Capture the cell that displays the provided text and extract its [x, y] central coordinate. 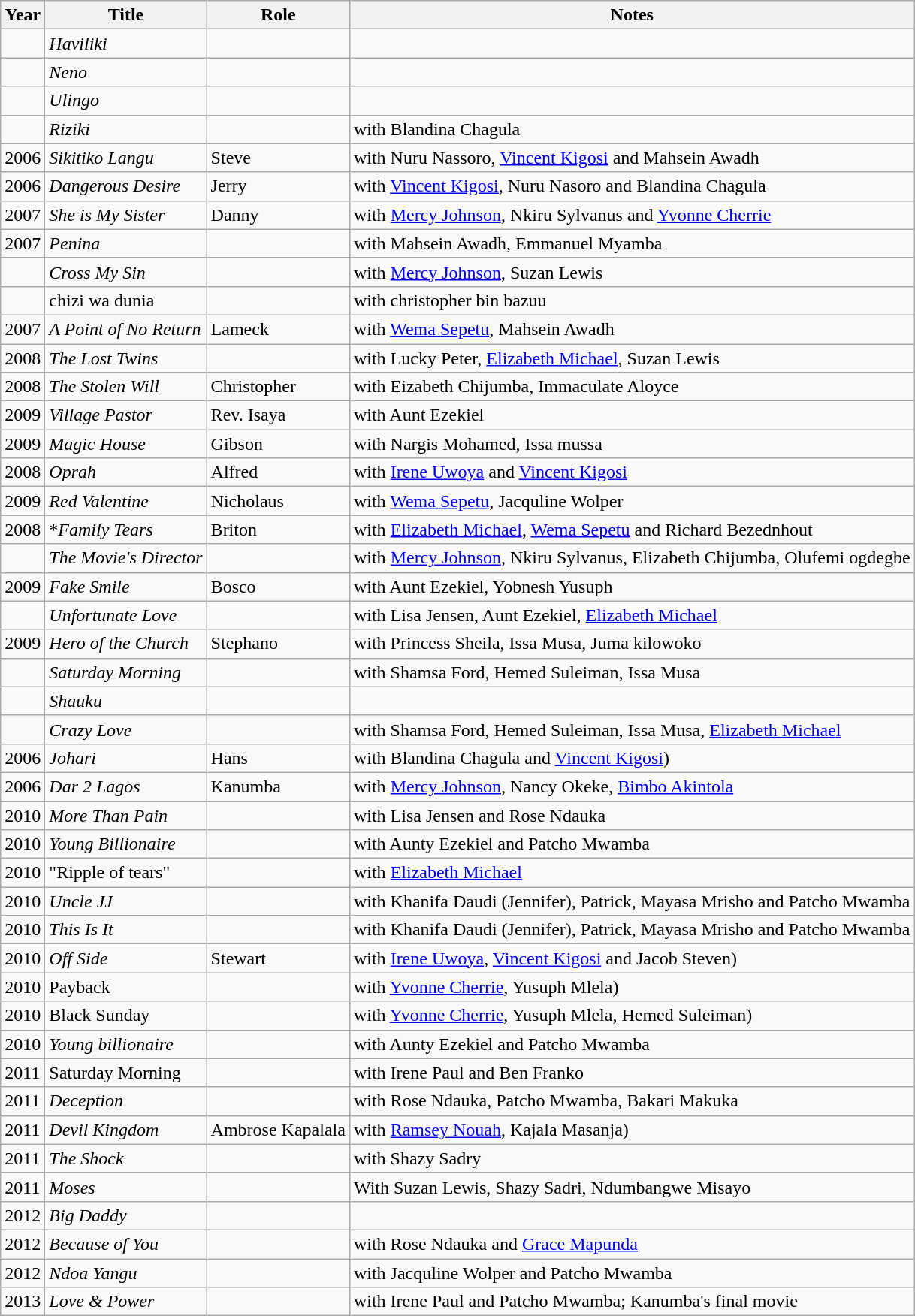
This Is It [126, 930]
Sikitiko Langu [126, 158]
Deception [126, 1101]
Because of You [126, 1244]
with Elizabeth Michael, Wema Sepetu and Richard Bezednhout [632, 530]
The Lost Twins [126, 358]
Riziki [126, 129]
with Aunt Ezekiel [632, 415]
Bosco [278, 587]
Christopher [278, 387]
with Wema Sepetu, Mahsein Awadh [632, 329]
Gibson [278, 444]
with Yvonne Cherrie, Yusuph Mlela) [632, 987]
Danny [278, 215]
with Irene Paul and Patcho Mwamba; Kanumba's final movie [632, 1302]
with Ramsey Nouah, Kajala Masanja) [632, 1130]
Young Billionaire [126, 844]
More Than Pain [126, 815]
Alfred [278, 472]
with Aunt Ezekiel, Yobnesh Yusuph [632, 587]
A Point of No Return [126, 329]
Hero of the Church [126, 644]
Love & Power [126, 1302]
with Shamsa Ford, Hemed Suleiman, Issa Musa, Elizabeth Michael [632, 729]
with Rose Ndauka and Grace Mapunda [632, 1244]
"Ripple of tears" [126, 873]
Lameck [278, 329]
Nicholaus [278, 501]
The Stolen Will [126, 387]
with Nargis Mohamed, Issa mussa [632, 444]
Ambrose Kapalala [278, 1130]
with christopher bin bazuu [632, 300]
Dangerous Desire [126, 186]
with Irene Uwoya and Vincent Kigosi [632, 472]
Dar 2 Lagos [126, 786]
Johari [126, 758]
Moses [126, 1187]
The Shock [126, 1158]
She is My Sister [126, 215]
chizi wa dunia [126, 300]
Neno [126, 72]
Village Pastor [126, 415]
Stewart [278, 958]
Oprah [126, 472]
Hans [278, 758]
with Eizabeth Chijumba, Immaculate Aloyce [632, 387]
Briton [278, 530]
with Mercy Johnson, Suzan Lewis [632, 272]
with Wema Sepetu, Jacquline Wolper [632, 501]
with Irene Uwoya, Vincent Kigosi and Jacob Steven) [632, 958]
Crazy Love [126, 729]
with Mahsein Awadh, Emmanuel Myamba [632, 243]
Red Valentine [126, 501]
with Rose Ndauka, Patcho Mwamba, Bakari Makuka [632, 1101]
Role [278, 15]
with Mercy Johnson, Nkiru Sylvanus and Yvonne Cherrie [632, 215]
Notes [632, 15]
With Suzan Lewis, Shazy Sadri, Ndumbangwe Misayo [632, 1187]
with Mercy Johnson, Nancy Okeke, Bimbo Akintola [632, 786]
Devil Kingdom [126, 1130]
with Yvonne Cherrie, Yusuph Mlela, Hemed Suleiman) [632, 1016]
with Mercy Johnson, Nkiru Sylvanus, Elizabeth Chijumba, Olufemi ogdegbe [632, 558]
with Lisa Jensen and Rose Ndauka [632, 815]
Ndoa Yangu [126, 1273]
with Jacquline Wolper and Patcho Mwamba [632, 1273]
Title [126, 15]
with Elizabeth Michael [632, 873]
Steve [278, 158]
with Nuru Nassoro, Vincent Kigosi and Mahsein Awadh [632, 158]
Black Sunday [126, 1016]
The Movie's Director [126, 558]
Big Daddy [126, 1215]
Unfortunate Love [126, 615]
Kanumba [278, 786]
with Vincent Kigosi, Nuru Nasoro and Blandina Chagula [632, 186]
Ulingo [126, 101]
Young billionaire [126, 1044]
with Blandina Chagula and Vincent Kigosi) [632, 758]
Fake Smile [126, 587]
with Princess Sheila, Issa Musa, Juma kilowoko [632, 644]
2013 [23, 1302]
with Lisa Jensen, Aunt Ezekiel, Elizabeth Michael [632, 615]
with Lucky Peter, Elizabeth Michael, Suzan Lewis [632, 358]
Uncle JJ [126, 901]
with Shazy Sadry [632, 1158]
with Shamsa Ford, Hemed Suleiman, Issa Musa [632, 672]
Penina [126, 243]
*Family Tears [126, 530]
Haviliki [126, 44]
Shauku [126, 701]
Off Side [126, 958]
with Blandina Chagula [632, 129]
Payback [126, 987]
Year [23, 15]
Magic House [126, 444]
Rev. Isaya [278, 415]
Cross My Sin [126, 272]
Jerry [278, 186]
Stephano [278, 644]
with Irene Paul and Ben Franko [632, 1073]
